Pinpoint the cell where the given text exists, returning its (X, Y) midpoint coordinate. 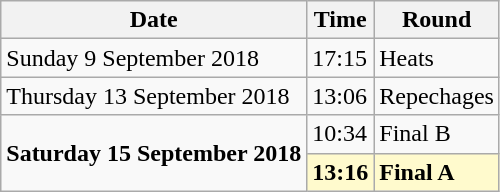
10:34 (340, 134)
Final B (437, 134)
13:16 (340, 172)
Time (340, 20)
Heats (437, 58)
17:15 (340, 58)
Date (154, 20)
Repechages (437, 96)
Sunday 9 September 2018 (154, 58)
Final A (437, 172)
Saturday 15 September 2018 (154, 153)
Thursday 13 September 2018 (154, 96)
Round (437, 20)
13:06 (340, 96)
